From the cell containing the given text, extract its center point as (X, Y) coordinate. 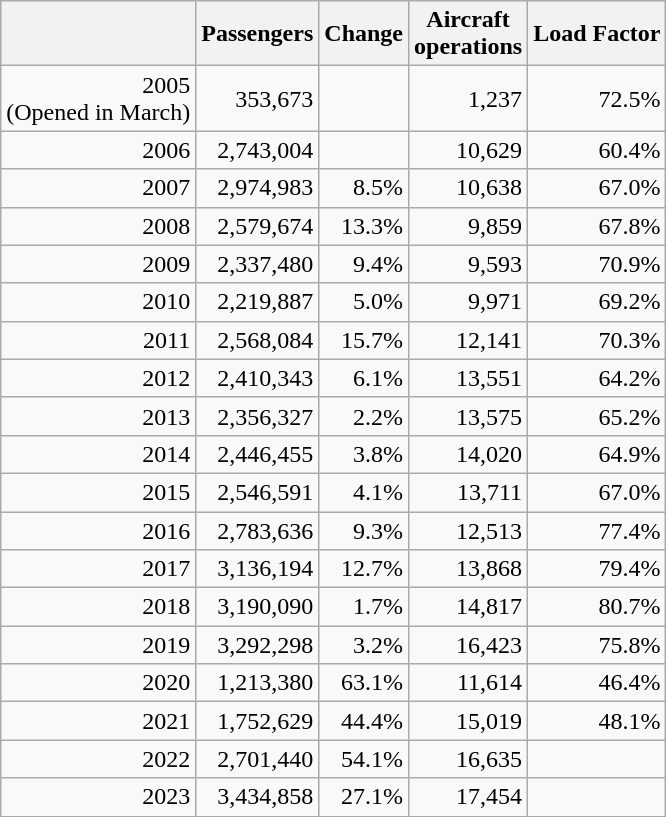
2.2% (364, 416)
2019 (98, 645)
2012 (98, 378)
16,423 (468, 645)
2,568,084 (258, 340)
2006 (98, 150)
2,579,674 (258, 226)
6.1% (364, 378)
64.2% (597, 378)
13,711 (468, 492)
80.7% (597, 607)
4.1% (364, 492)
46.4% (597, 683)
2,743,004 (258, 150)
48.1% (597, 721)
3.8% (364, 454)
70.3% (597, 340)
64.9% (597, 454)
9,971 (468, 302)
5.0% (364, 302)
2020 (98, 683)
3.2% (364, 645)
3,434,858 (258, 797)
14,817 (468, 607)
17,454 (468, 797)
79.4% (597, 569)
3,136,194 (258, 569)
Change (364, 34)
3,190,090 (258, 607)
2013 (98, 416)
2017 (98, 569)
2008 (98, 226)
2,337,480 (258, 264)
9.3% (364, 531)
353,673 (258, 98)
67.8% (597, 226)
2,701,440 (258, 759)
2,783,636 (258, 531)
54.1% (364, 759)
77.4% (597, 531)
Load Factor (597, 34)
2016 (98, 531)
2010 (98, 302)
Aircraftoperations (468, 34)
2023 (98, 797)
16,635 (468, 759)
12,513 (468, 531)
15.7% (364, 340)
13,868 (468, 569)
2,356,327 (258, 416)
27.1% (364, 797)
2018 (98, 607)
69.2% (597, 302)
1,752,629 (258, 721)
2011 (98, 340)
11,614 (468, 683)
10,629 (468, 150)
2,219,887 (258, 302)
9,859 (468, 226)
72.5% (597, 98)
2,446,455 (258, 454)
2021 (98, 721)
15,019 (468, 721)
2,974,983 (258, 188)
75.8% (597, 645)
44.4% (364, 721)
60.4% (597, 150)
9,593 (468, 264)
8.5% (364, 188)
2005(Opened in March) (98, 98)
13,551 (468, 378)
10,638 (468, 188)
1,237 (468, 98)
3,292,298 (258, 645)
9.4% (364, 264)
Passengers (258, 34)
1.7% (364, 607)
2022 (98, 759)
12,141 (468, 340)
1,213,380 (258, 683)
2,410,343 (258, 378)
14,020 (468, 454)
65.2% (597, 416)
70.9% (597, 264)
63.1% (364, 683)
13,575 (468, 416)
13.3% (364, 226)
2009 (98, 264)
2,546,591 (258, 492)
2007 (98, 188)
2014 (98, 454)
12.7% (364, 569)
2015 (98, 492)
